Return [x, y] of the center of cell containing provided text 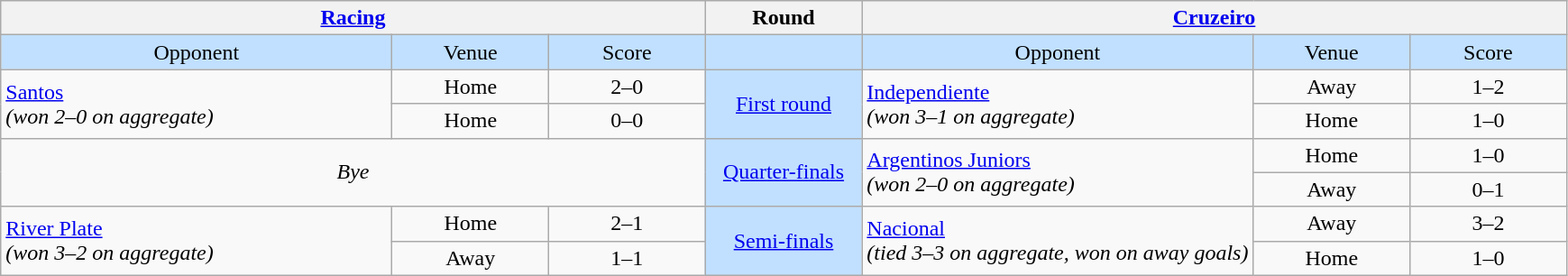
Independiente(won 3–1 on aggregate) [1058, 104]
3–2 [1489, 224]
0–1 [1489, 189]
Santos(won 2–0 on aggregate) [197, 104]
Quarter-finals [784, 172]
Nacional(tied 3–3 on aggregate, won on away goals) [1058, 241]
1–2 [1489, 87]
2–0 [628, 87]
2–1 [628, 224]
River Plate(won 3–2 on aggregate) [197, 241]
Cruzeiro [1214, 18]
0–0 [628, 121]
Bye [353, 172]
Argentinos Juniors(won 2–0 on aggregate) [1058, 172]
Racing [353, 18]
First round [784, 104]
Semi-finals [784, 241]
Round [784, 18]
1–1 [628, 258]
